Return the [x, y] coordinate for the center point of the cell that contains the specified text.  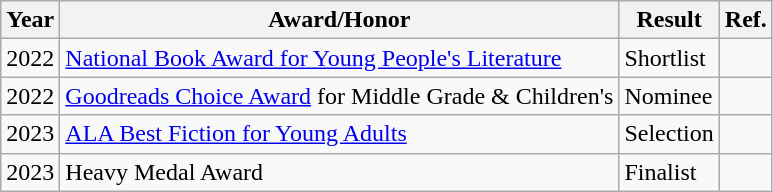
Heavy Medal Award [340, 172]
Goodreads Choice Award for Middle Grade & Children's [340, 96]
Shortlist [669, 58]
Award/Honor [340, 20]
Selection [669, 134]
National Book Award for Young People's Literature [340, 58]
ALA Best Fiction for Young Adults [340, 134]
Year [30, 20]
Result [669, 20]
Nominee [669, 96]
Finalist [669, 172]
Ref. [746, 20]
